Return the [x, y] coordinate for the center point of the cell that contains the specified text.  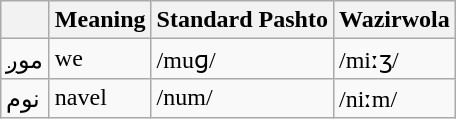
نوم [26, 98]
/niːm/ [394, 98]
/miːʒ/ [394, 59]
Meaning [100, 20]
Wazirwola [394, 20]
موږ [26, 59]
/num/ [242, 98]
navel [100, 98]
we [100, 59]
Standard Pashto [242, 20]
/muɡ/ [242, 59]
